Output the [X, Y] coordinate of the center of the cell containing the given text.  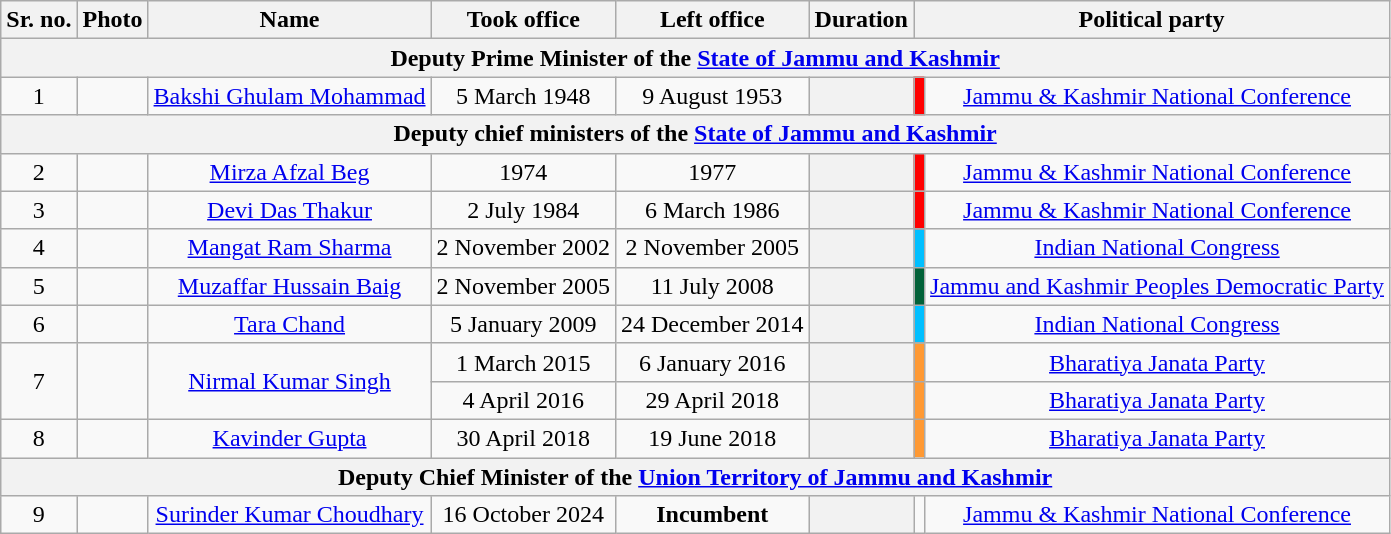
Deputy Chief Minister of the Union Territory of Jammu and Kashmir [696, 477]
1974 [523, 172]
Took office [523, 20]
16 October 2024 [523, 515]
5 March 1948 [523, 96]
Jammu and Kashmir Peoples Democratic Party [1158, 286]
5 January 2009 [523, 324]
6 [39, 324]
Duration [861, 20]
6 March 1986 [712, 210]
11 July 2008 [712, 286]
Left office [712, 20]
2 July 1984 [523, 210]
Deputy Prime Minister of the State of Jammu and Kashmir [696, 58]
9 [39, 515]
Deputy chief ministers of the State of Jammu and Kashmir [696, 134]
Surinder Kumar Choudhary [290, 515]
5 [39, 286]
Muzaffar Hussain Baig [290, 286]
29 April 2018 [712, 400]
8 [39, 438]
Nirmal Kumar Singh [290, 381]
4 [39, 248]
Photo [112, 20]
Mirza Afzal Beg [290, 172]
9 August 1953 [712, 96]
2 [39, 172]
24 December 2014 [712, 324]
7 [39, 381]
Devi Das Thakur [290, 210]
1 March 2015 [523, 362]
Kavinder Gupta [290, 438]
19 June 2018 [712, 438]
Bakshi Ghulam Mohammad [290, 96]
30 April 2018 [523, 438]
Political party [1152, 20]
4 April 2016 [523, 400]
Sr. no. [39, 20]
Tara Chand [290, 324]
2 November 2002 [523, 248]
1 [39, 96]
Name [290, 20]
1977 [712, 172]
6 January 2016 [712, 362]
Mangat Ram Sharma [290, 248]
Incumbent [712, 515]
3 [39, 210]
